Output the [X, Y] coordinate of the center of the cell containing the given text.  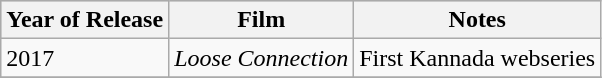
Loose Connection [262, 58]
2017 [85, 58]
Year of Release [85, 20]
Notes [478, 20]
First Kannada webseries [478, 58]
Film [262, 20]
